Extract the (x, y) coordinate from the center of the cell holding the provided text.  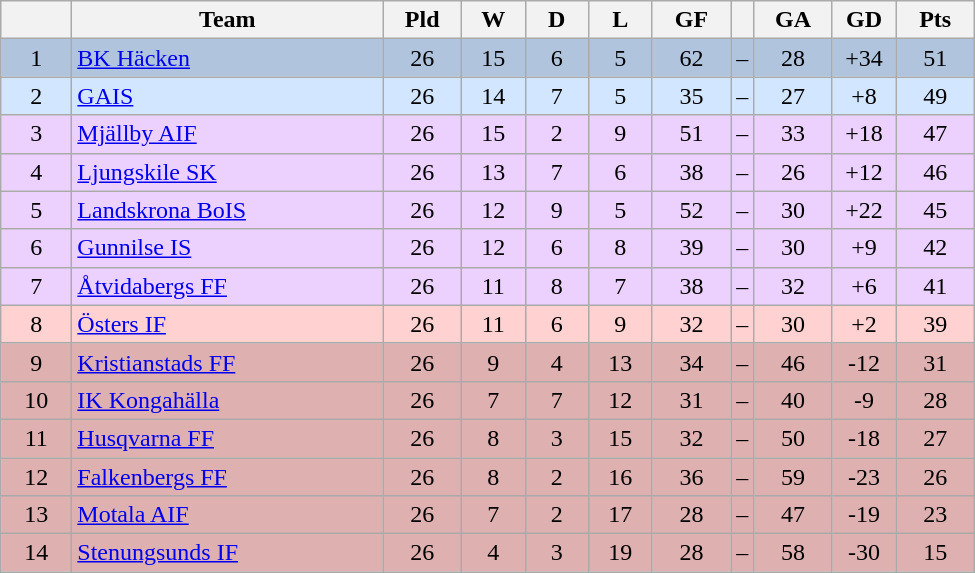
52 (692, 210)
+18 (864, 134)
-18 (864, 438)
+22 (864, 210)
50 (794, 438)
Stenungsunds IF (228, 553)
42 (936, 248)
+2 (864, 324)
-19 (864, 515)
BK Häcken (228, 58)
-23 (864, 477)
41 (936, 286)
D (557, 20)
IK Kongahälla (228, 400)
Husqvarna FF (228, 438)
Falkenbergs FF (228, 477)
59 (794, 477)
Landskrona BoIS (228, 210)
16 (621, 477)
+34 (864, 58)
Motala AIF (228, 515)
Gunnilse IS (228, 248)
-30 (864, 553)
GA (794, 20)
Pld (422, 20)
62 (692, 58)
Mjällby AIF (228, 134)
34 (692, 362)
36 (692, 477)
Östers IF (228, 324)
1 (36, 58)
L (621, 20)
+8 (864, 96)
45 (936, 210)
-12 (864, 362)
+12 (864, 172)
10 (36, 400)
33 (794, 134)
Ljungskile SK (228, 172)
GD (864, 20)
Kristianstads FF (228, 362)
40 (794, 400)
Team (228, 20)
23 (936, 515)
35 (692, 96)
49 (936, 96)
GF (692, 20)
+9 (864, 248)
58 (794, 553)
-9 (864, 400)
Pts (936, 20)
17 (621, 515)
+6 (864, 286)
W (493, 20)
Åtvidabergs FF (228, 286)
GAIS (228, 96)
19 (621, 553)
